Identify which cell holds the provided text, then report its [X, Y] central coordinate. 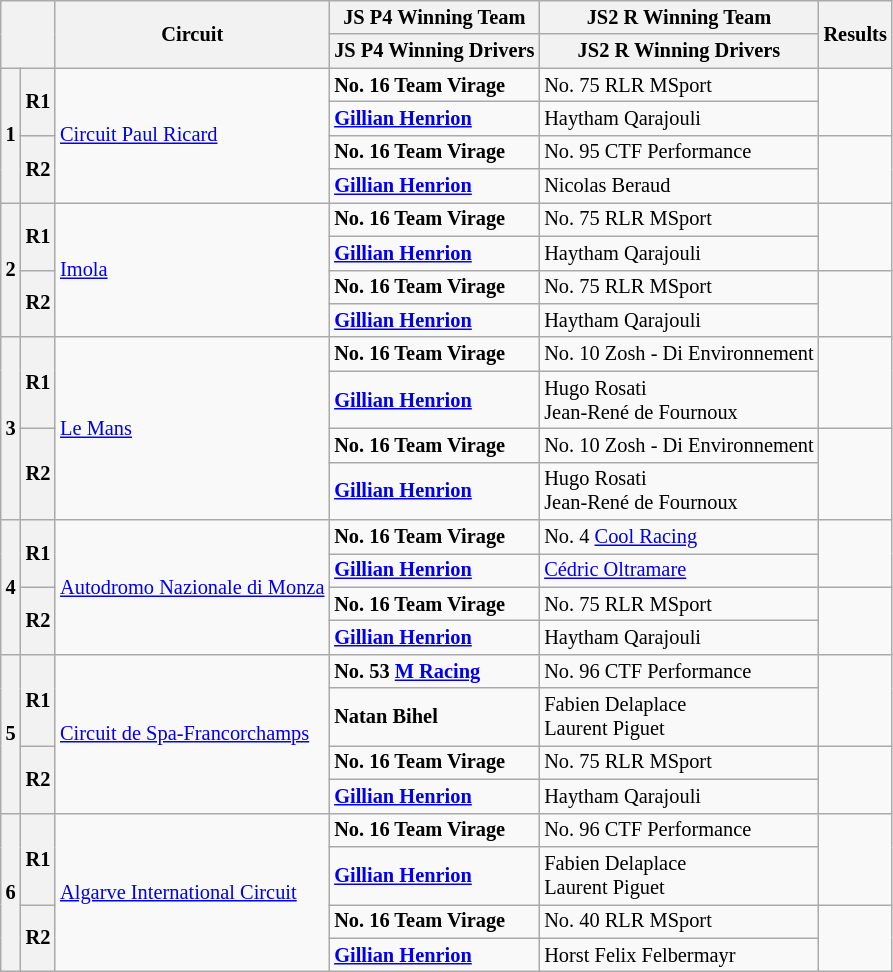
Circuit de Spa-Francorchamps [192, 734]
JS2 R Winning Drivers [678, 51]
No. 40 RLR MSport [678, 921]
Natan Bihel [434, 717]
5 [11, 734]
Circuit [192, 34]
No. 53 M Racing [434, 671]
Horst Felix Felbermayr [678, 955]
Cédric Oltramare [678, 570]
No. 95 CTF Performance [678, 152]
JS2 R Winning Team [678, 17]
Le Mans [192, 428]
3 [11, 428]
2 [11, 270]
Imola [192, 270]
No. 4 Cool Racing [678, 537]
1 [11, 136]
JS P4 Winning Team [434, 17]
Nicolas Beraud [678, 186]
JS P4 Winning Drivers [434, 51]
Algarve International Circuit [192, 892]
Results [856, 34]
4 [11, 588]
6 [11, 892]
Circuit Paul Ricard [192, 136]
Autodromo Nazionale di Monza [192, 588]
